Return (X, Y) of the center of cell containing provided text 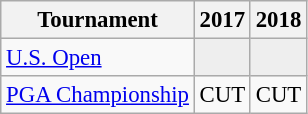
2018 (278, 20)
Tournament (98, 20)
2017 (222, 20)
U.S. Open (98, 58)
PGA Championship (98, 95)
